Locate the cell with the specified text and output its (X, Y) center coordinate. 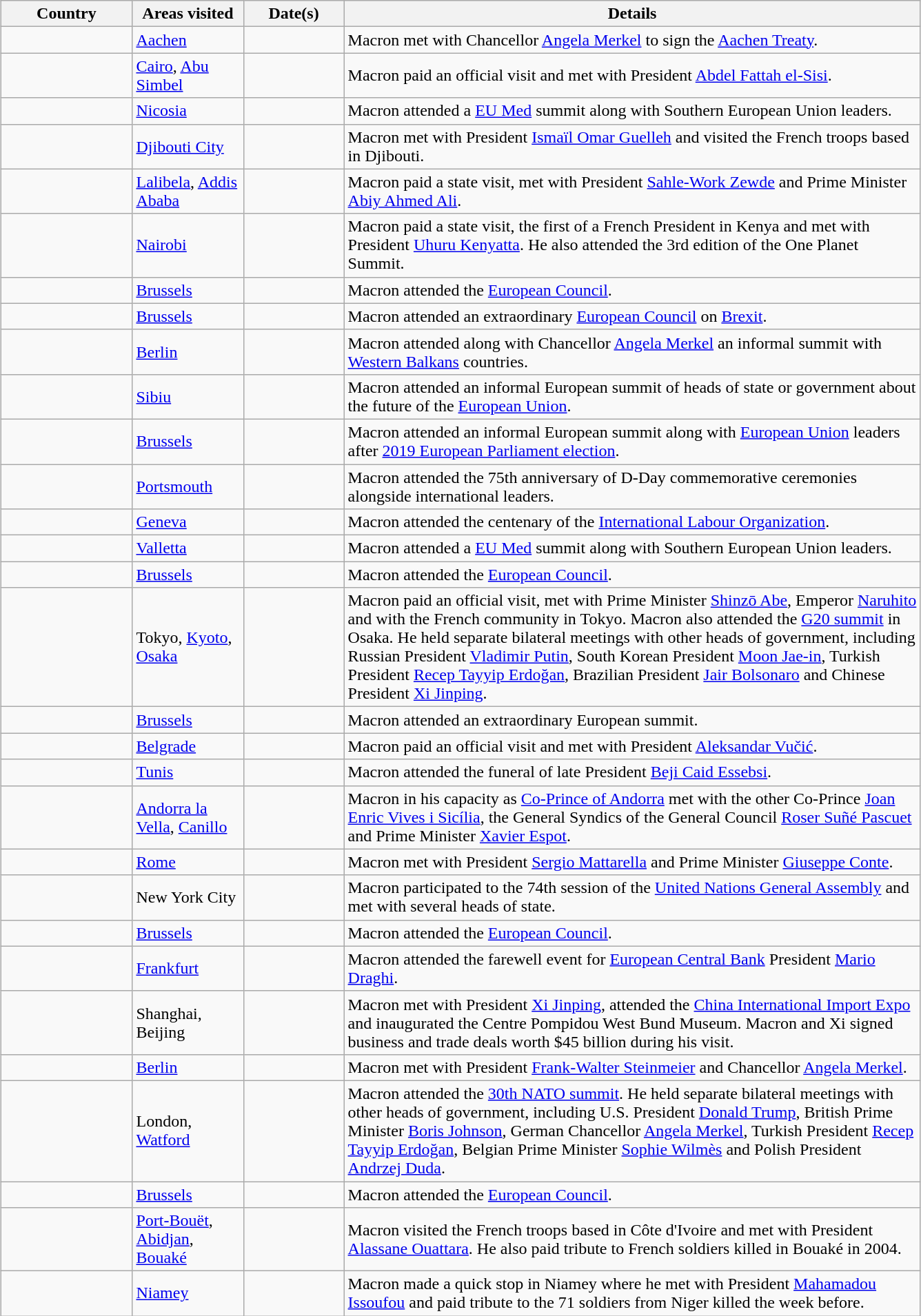
Areas visited (188, 14)
Valletta (188, 548)
Macron met with President Frank-Walter Steinmeier and Chancellor Angela Merkel. (632, 1067)
Macron paid an official visit and met with President Aleksandar Vučić. (632, 746)
Lalibela, Addis Ababa (188, 192)
Belgrade (188, 746)
Macron attended the farewell event for European Central Bank President Mario Draghi. (632, 969)
Niamey (188, 1294)
Nicosia (188, 111)
London, Watford (188, 1131)
Andorra la Vella, Canillo (188, 817)
Macron met with Chancellor Angela Merkel to sign the Aachen Treaty. (632, 40)
Cairo, Abu Simbel (188, 76)
Macron paid an official visit and met with President Abdel Fattah el-Sisi. (632, 76)
Port-Bouët, Abidjan, Bouaké (188, 1240)
Geneva (188, 522)
Macron attended an informal European summit along with European Union leaders after 2019 European Parliament election. (632, 441)
Sibiu (188, 397)
New York City (188, 897)
Macron attended an extraordinary European summit. (632, 720)
Shanghai, Beijing (188, 1022)
Macron attended an extraordinary European Council on Brexit. (632, 316)
Macron attended the funeral of late President Beji Caid Essebsi. (632, 772)
Rome (188, 862)
Portsmouth (188, 486)
Tokyo, Kyoto, Osaka (188, 648)
Macron met with President Ismaïl Omar Guelleh and visited the French troops based in Djibouti. (632, 146)
Macron attended an informal European summit of heads of state or government about the future of the European Union. (632, 397)
Tunis (188, 772)
Macron attended along with Chancellor Angela Merkel an informal summit with Western Balkans countries. (632, 351)
Djibouti City (188, 146)
Details (632, 14)
Nairobi (188, 245)
Macron met with President Sergio Mattarella and Prime Minister Giuseppe Conte. (632, 862)
Macron participated to the 74th session of the United Nations General Assembly and met with several heads of state. (632, 897)
Country (66, 14)
Macron attended the centenary of the International Labour Organization. (632, 522)
Aachen (188, 40)
Frankfurt (188, 969)
Macron paid a state visit, met with President Sahle-Work Zewde and Prime Minister Abiy Ahmed Ali. (632, 192)
Date(s) (294, 14)
Macron attended the 75th anniversary of D-Day commemorative ceremonies alongside international leaders. (632, 486)
